Return the (x, y) coordinate for the center point of the cell that contains the specified text.  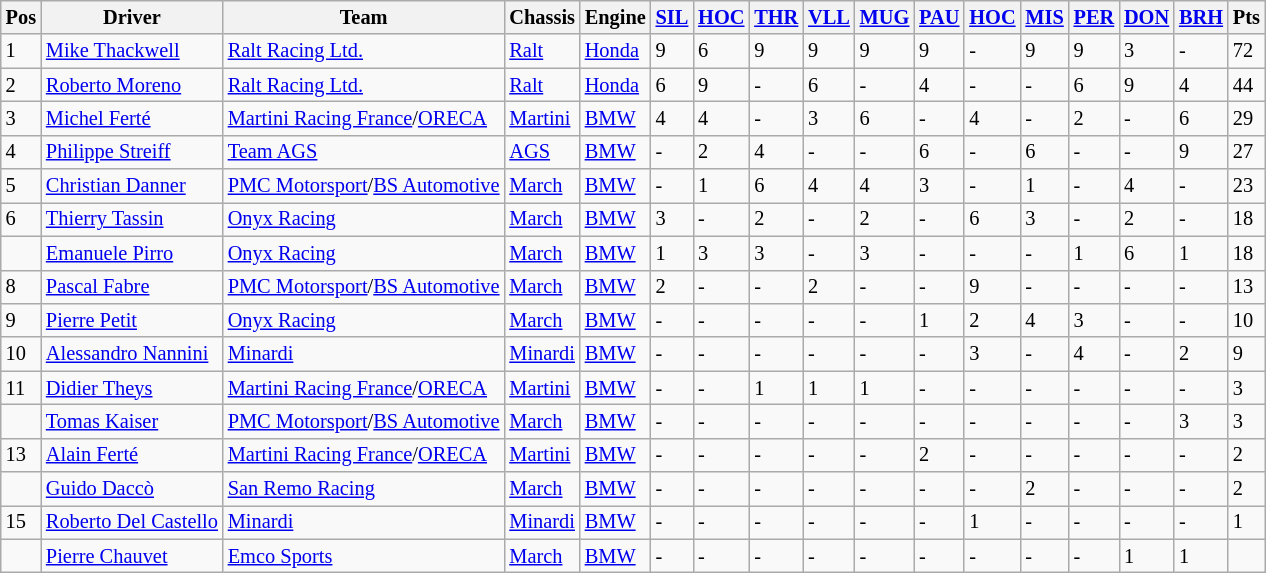
MUG (885, 17)
Chassis (542, 17)
Pts (1246, 17)
72 (1246, 51)
Christian Danner (132, 186)
Mike Thackwell (132, 51)
8 (21, 287)
Guido Daccò (132, 489)
Philippe Streiff (132, 152)
Pierre Chauvet (132, 556)
DON (1146, 17)
Pascal Fabre (132, 287)
Roberto Moreno (132, 85)
29 (1246, 118)
Tomas Kaiser (132, 421)
PER (1094, 17)
Team (364, 17)
MIS (1044, 17)
Alessandro Nannini (132, 354)
5 (21, 186)
THR (776, 17)
27 (1246, 152)
SIL (672, 17)
Team AGS (364, 152)
Didier Theys (132, 388)
Pos (21, 17)
Emanuele Pirro (132, 253)
11 (21, 388)
San Remo Racing (364, 489)
Thierry Tassin (132, 219)
15 (21, 522)
PAU (939, 17)
Pierre Petit (132, 320)
VLL (829, 17)
AGS (542, 152)
Alain Ferté (132, 455)
Michel Ferté (132, 118)
BRH (1201, 17)
44 (1246, 85)
Driver (132, 17)
Roberto Del Castello (132, 522)
Engine (616, 17)
23 (1246, 186)
Emco Sports (364, 556)
